Return the [X, Y] coordinate for the center point of the cell that contains the specified text.  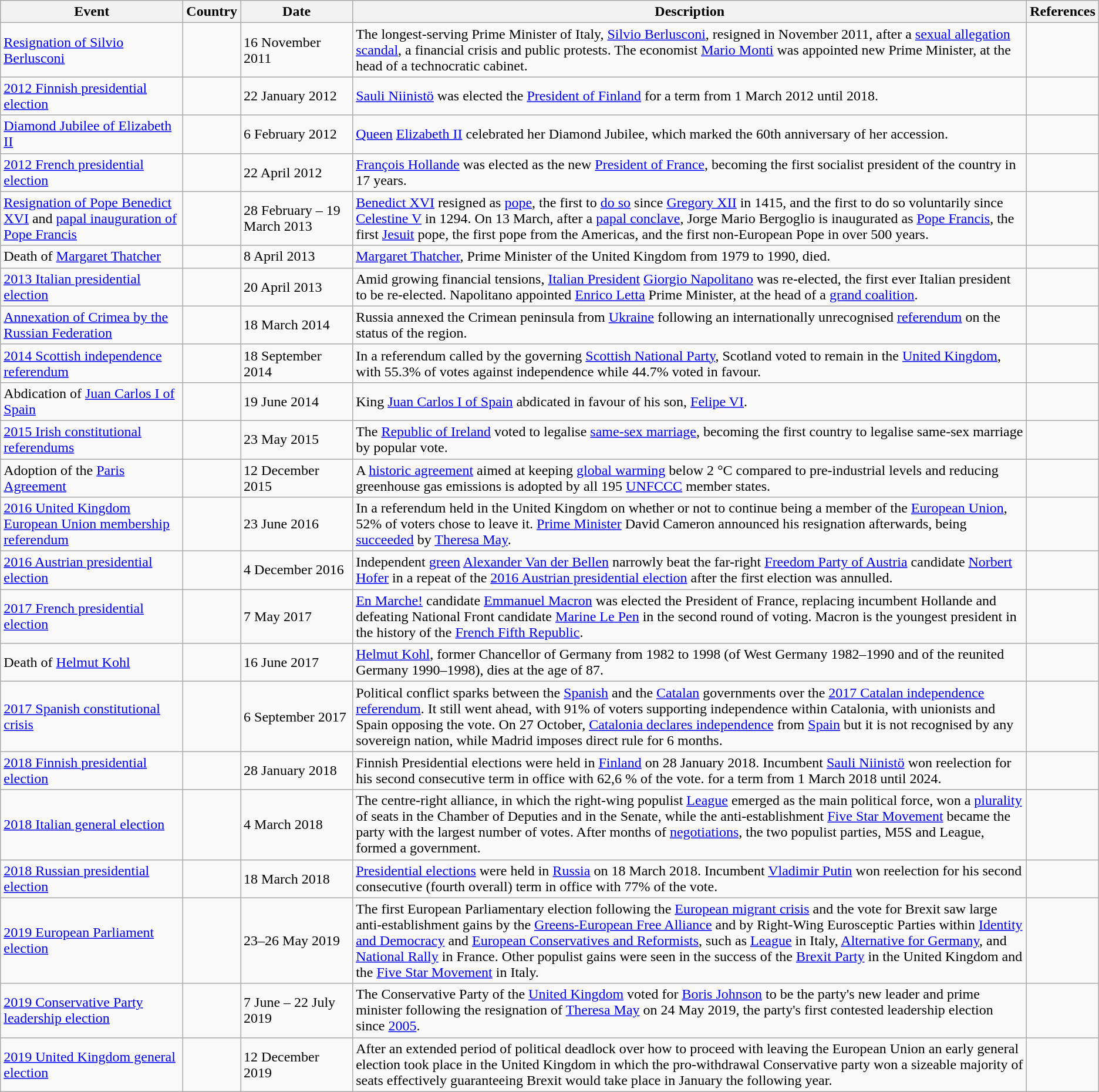
Date [297, 12]
Helmut Kohl, former Chancellor of Germany from 1982 to 1998 (of West Germany 1982–1990 and of the reunited Germany 1990–1998), dies at the age of 87. [690, 662]
2017 Spanish constitutional crisis [92, 716]
23 June 2016 [297, 524]
2019 United Kingdom general election [92, 1064]
22 January 2012 [297, 96]
8 April 2013 [297, 257]
Resignation of Silvio Berlusconi [92, 50]
2018 Russian presidential election [92, 878]
Diamond Jubilee of Elizabeth II [92, 134]
Annexation of Crimea by the Russian Federation [92, 325]
Margaret Thatcher, Prime Minister of the United Kingdom from 1979 to 1990, died. [690, 257]
Sauli Niinistö was elected the President of Finland for a term from 1 March 2012 until 2018. [690, 96]
Event [92, 12]
King Juan Carlos I of Spain abdicated in favour of his son, Felipe VI. [690, 402]
Description [690, 12]
Death of Helmut Kohl [92, 662]
Queen Elizabeth II celebrated her Diamond Jubilee, which marked the 60th anniversary of her accession. [690, 134]
2014 Scottish independence referendum [92, 363]
7 June – 22 July 2019 [297, 1010]
18 September 2014 [297, 363]
2018 Italian general election [92, 824]
Resignation of Pope Benedict XVI and papal inauguration of Pope Francis [92, 218]
6 September 2017 [297, 716]
2017 French presidential election [92, 616]
18 March 2018 [297, 878]
2018 Finnish presidential election [92, 770]
References [1063, 12]
2019 Conservative Party leadership election [92, 1010]
Country [212, 12]
Abdication of Juan Carlos I of Spain [92, 402]
2013 Italian presidential election [92, 287]
2012 Finnish presidential election [92, 96]
The Republic of Ireland voted to legalise same-sex marriage, becoming the first country to legalise same-sex marriage by popular vote. [690, 439]
28 February – 19 March 2013 [297, 218]
23 May 2015 [297, 439]
16 November 2011 [297, 50]
2016 Austrian presidential election [92, 571]
19 June 2014 [297, 402]
6 February 2012 [297, 134]
Death of Margaret Thatcher [92, 257]
Russia annexed the Crimean peninsula from Ukraine following an internationally unrecognised referendum on the status of the region. [690, 325]
2012 French presidential election [92, 173]
4 December 2016 [297, 571]
28 January 2018 [297, 770]
Adoption of the Paris Agreement [92, 478]
18 March 2014 [297, 325]
12 December 2015 [297, 478]
23–26 May 2019 [297, 941]
2015 Irish constitutional referendums [92, 439]
16 June 2017 [297, 662]
2016 United Kingdom European Union membership referendum [92, 524]
22 April 2012 [297, 173]
12 December 2019 [297, 1064]
4 March 2018 [297, 824]
20 April 2013 [297, 287]
7 May 2017 [297, 616]
François Hollande was elected as the new President of France, becoming the first socialist president of the country in 17 years. [690, 173]
2019 European Parliament election [92, 941]
